Detect which cell encompasses the target text, then output its [x, y] center coordinate. 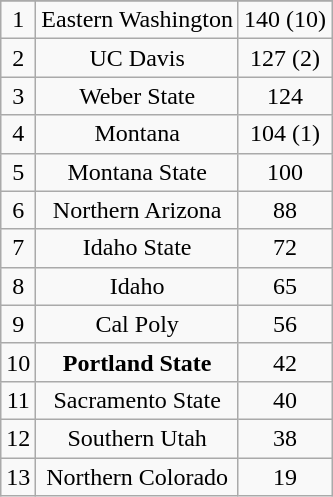
Montana [138, 134]
UC Davis [138, 58]
65 [284, 286]
Southern Utah [138, 438]
140 (10) [284, 20]
38 [284, 438]
4 [18, 134]
Idaho State [138, 248]
2 [18, 58]
Sacramento State [138, 400]
12 [18, 438]
6 [18, 210]
8 [18, 286]
100 [284, 172]
Idaho [138, 286]
Northern Colorado [138, 477]
10 [18, 362]
19 [284, 477]
124 [284, 96]
72 [284, 248]
Portland State [138, 362]
Eastern Washington [138, 20]
Weber State [138, 96]
104 (1) [284, 134]
7 [18, 248]
Northern Arizona [138, 210]
Cal Poly [138, 324]
9 [18, 324]
Montana State [138, 172]
40 [284, 400]
88 [284, 210]
56 [284, 324]
1 [18, 20]
13 [18, 477]
5 [18, 172]
42 [284, 362]
11 [18, 400]
127 (2) [284, 58]
3 [18, 96]
